For the text-containing cell, return its midpoint in [x, y] coordinate format. 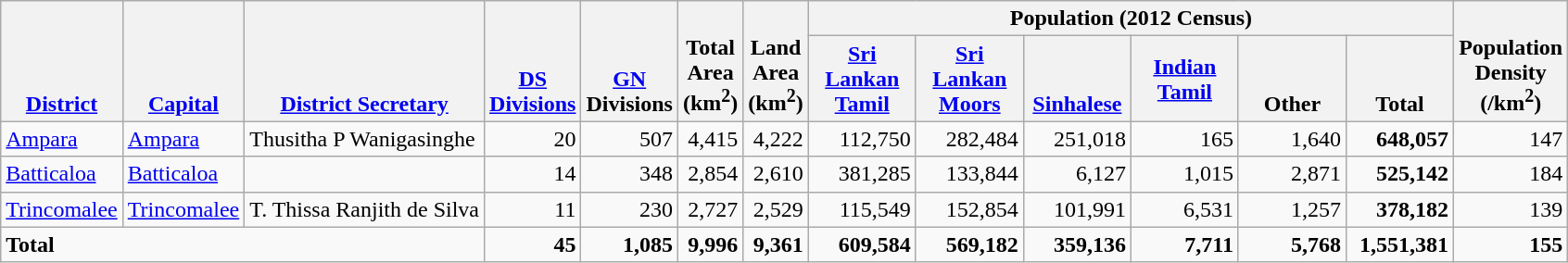
LandArea(km2) [776, 61]
2,610 [776, 174]
101,991 [1077, 209]
4,222 [776, 139]
T. Thissa Ranjith de Silva [365, 209]
609,584 [862, 244]
1,085 [629, 244]
2,854 [710, 174]
648,057 [1400, 139]
6,127 [1077, 174]
507 [629, 139]
359,136 [1077, 244]
5,768 [1292, 244]
DSDivisions [533, 61]
Indian Tamil [1184, 79]
1,551,381 [1400, 244]
525,142 [1400, 174]
282,484 [969, 139]
184 [1511, 174]
District [61, 61]
Other [1292, 79]
112,750 [862, 139]
348 [629, 174]
Capital [183, 61]
7,711 [1184, 244]
GNDivisions [629, 61]
155 [1511, 244]
147 [1511, 139]
9,361 [776, 244]
9,996 [710, 244]
115,549 [862, 209]
6,531 [1184, 209]
20 [533, 139]
4,415 [710, 139]
2,871 [1292, 174]
TotalArea(km2) [710, 61]
Sri Lankan Tamil [862, 79]
230 [629, 209]
45 [533, 244]
2,529 [776, 209]
Sinhalese [1077, 79]
133,844 [969, 174]
139 [1511, 209]
PopulationDensity(/km2) [1511, 61]
251,018 [1077, 139]
14 [533, 174]
381,285 [862, 174]
1,257 [1292, 209]
1,640 [1292, 139]
Sri Lankan Moors [969, 79]
Population (2012 Census) [1131, 19]
District Secretary [365, 61]
569,182 [969, 244]
165 [1184, 139]
11 [533, 209]
1,015 [1184, 174]
Thusitha P Wanigasinghe [365, 139]
152,854 [969, 209]
378,182 [1400, 209]
2,727 [710, 209]
